Find where the given text appears and provide that cell's center as (X, Y) coordinate. 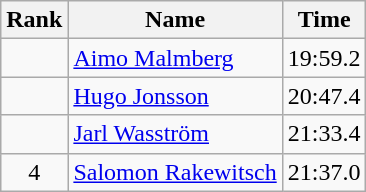
4 (34, 172)
21:37.0 (324, 172)
Hugo Jonsson (175, 96)
20:47.4 (324, 96)
Jarl Wasström (175, 134)
Salomon Rakewitsch (175, 172)
Name (175, 20)
Time (324, 20)
Aimo Malmberg (175, 58)
Rank (34, 20)
21:33.4 (324, 134)
19:59.2 (324, 58)
